Pinpoint the cell where the given text exists, returning its [x, y] midpoint coordinate. 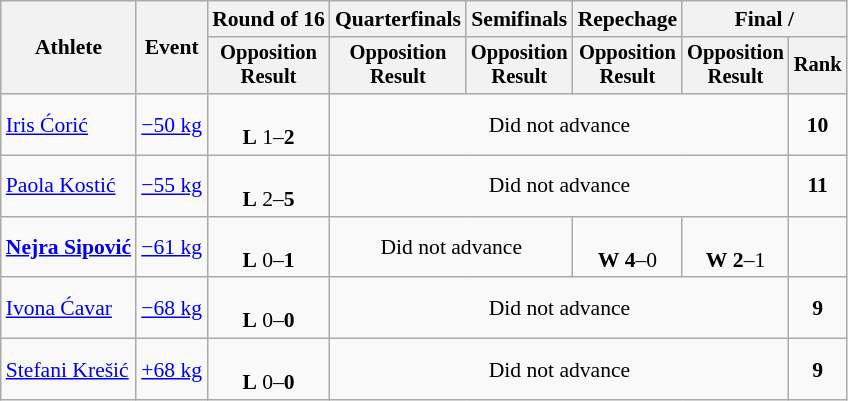
Final / [764, 19]
Ivona Ćavar [68, 308]
−50 kg [172, 124]
L 0–1 [268, 248]
−61 kg [172, 248]
W 2–1 [736, 248]
Stefani Krešić [68, 370]
Semifinals [520, 19]
+68 kg [172, 370]
Event [172, 48]
L 2–5 [268, 186]
Nejra Sipović [68, 248]
Repechage [628, 19]
−68 kg [172, 308]
Paola Kostić [68, 186]
W 4–0 [628, 248]
10 [818, 124]
Iris Ćorić [68, 124]
Rank [818, 66]
11 [818, 186]
Round of 16 [268, 19]
Athlete [68, 48]
L 1–2 [268, 124]
−55 kg [172, 186]
Quarterfinals [398, 19]
